Return [X, Y] of the center of cell containing provided text 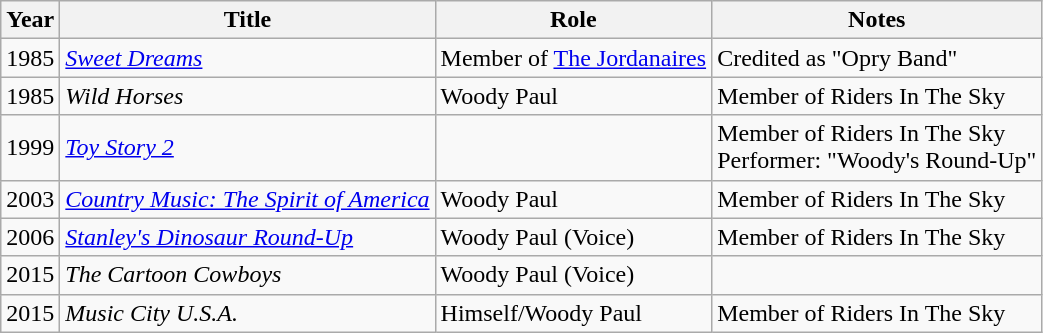
The Cartoon Cowboys [248, 275]
2006 [30, 237]
Himself/Woody Paul [574, 313]
1999 [30, 148]
Sweet Dreams [248, 58]
Country Music: The Spirit of America [248, 199]
Stanley's Dinosaur Round-Up [248, 237]
Member of The Jordanaires [574, 58]
2003 [30, 199]
Wild Horses [248, 96]
Music City U.S.A. [248, 313]
Toy Story 2 [248, 148]
Year [30, 20]
Role [574, 20]
Credited as "Opry Band" [877, 58]
Notes [877, 20]
Member of Riders In The SkyPerformer: "Woody's Round-Up" [877, 148]
Title [248, 20]
